Identify which cell holds the provided text, then report its [x, y] central coordinate. 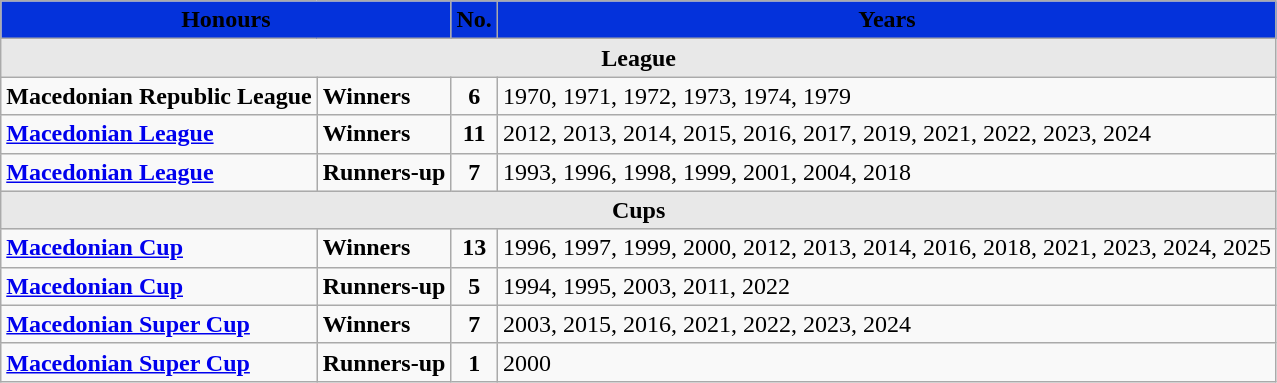
No. [474, 20]
1970, 1971, 1972, 1973, 1974, 1979 [886, 96]
2000 [886, 362]
Macedonian Republic League [159, 96]
13 [474, 248]
Honours [226, 20]
6 [474, 96]
Years [886, 20]
1994, 1995, 2003, 2011, 2022 [886, 286]
5 [474, 286]
2003, 2015, 2016, 2021, 2022, 2023, 2024 [886, 324]
11 [474, 134]
1 [474, 362]
League [639, 58]
2012, 2013, 2014, 2015, 2016, 2017, 2019, 2021, 2022, 2023, 2024 [886, 134]
Cups [639, 210]
1996, 1997, 1999, 2000, 2012, 2013, 2014, 2016, 2018, 2021, 2023, 2024, 2025 [886, 248]
1993, 1996, 1998, 1999, 2001, 2004, 2018 [886, 172]
